Extract the (X, Y) coordinate from the center of the cell holding the provided text.  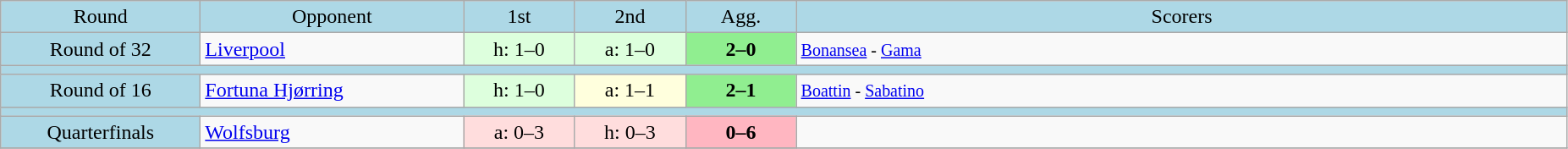
2nd (630, 17)
Fortuna Hjørring (332, 91)
Scorers (1181, 17)
Round of 16 (101, 91)
Bonansea - Gama (1181, 49)
2–1 (741, 91)
Round of 32 (101, 49)
1st (520, 17)
Wolfsburg (332, 132)
Opponent (332, 17)
2–0 (741, 49)
Liverpool (332, 49)
a: 1–0 (630, 49)
Agg. (741, 17)
0–6 (741, 132)
h: 0–3 (630, 132)
Quarterfinals (101, 132)
Round (101, 17)
a: 0–3 (520, 132)
Boattin - Sabatino (1181, 91)
a: 1–1 (630, 91)
